Search for the cell housing the specified text and yield its (X, Y) center coordinate. 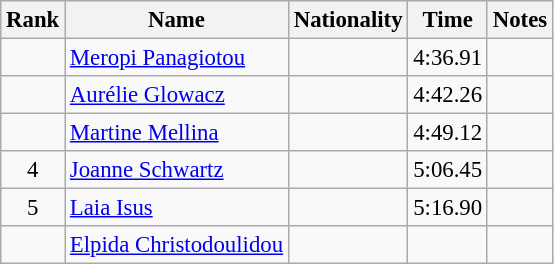
Joanne Schwartz (177, 170)
Rank (33, 20)
5:06.45 (448, 170)
Martine Mellina (177, 133)
5:16.90 (448, 208)
Meropi Panagiotou (177, 58)
Name (177, 20)
Nationality (348, 20)
4:42.26 (448, 95)
Elpida Christodoulidou (177, 245)
4:49.12 (448, 133)
Time (448, 20)
Notes (520, 20)
Laia Isus (177, 208)
Aurélie Glowacz (177, 95)
5 (33, 208)
4 (33, 170)
4:36.91 (448, 58)
